Output the (x, y) coordinate of the center of the cell containing the given text.  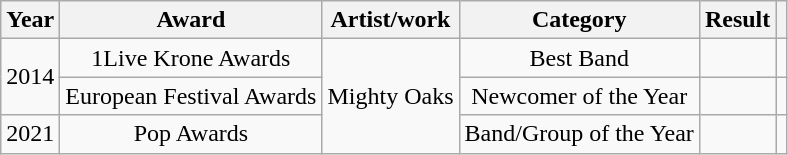
Artist/work (390, 20)
Year (30, 20)
Result (737, 20)
2014 (30, 77)
1Live Krone Awards (191, 58)
Band/Group of the Year (579, 134)
Category (579, 20)
Pop Awards (191, 134)
2021 (30, 134)
Best Band (579, 58)
Award (191, 20)
European Festival Awards (191, 96)
Newcomer of the Year (579, 96)
Mighty Oaks (390, 96)
